Scan for the cell matching the given text and deliver its (X, Y) coordinate at center. 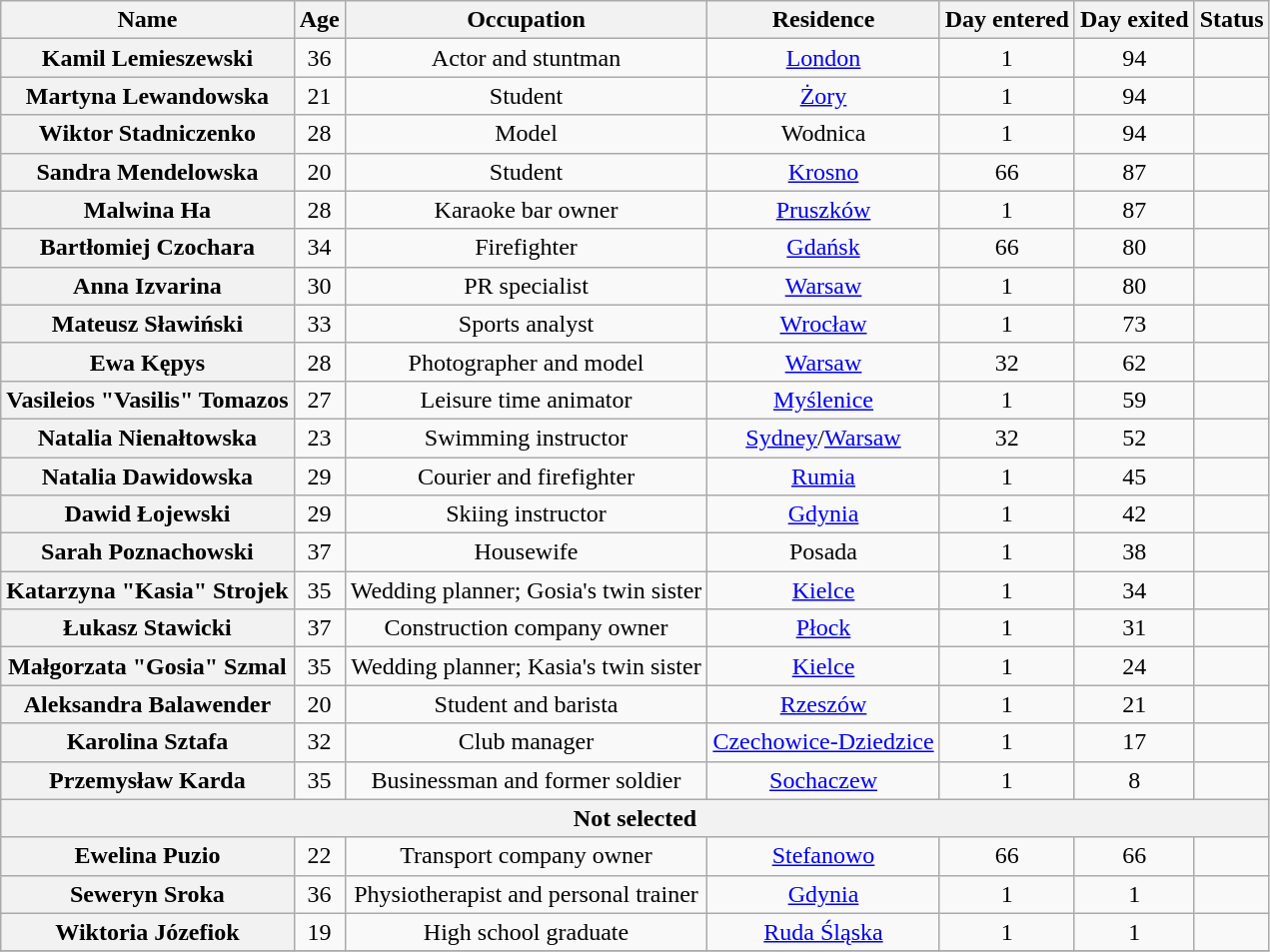
Sports analyst (526, 324)
Businessman and former soldier (526, 780)
Transport company owner (526, 856)
Myślenice (823, 400)
Stefanowo (823, 856)
Age (320, 20)
Day entered (1007, 20)
Residence (823, 20)
Sochaczew (823, 780)
Occupation (526, 20)
Anna Izvarina (148, 286)
Aleksandra Balawender (148, 704)
Wedding planner; Gosia's twin sister (526, 590)
Status (1231, 20)
Wiktor Stadniczenko (148, 134)
Courier and firefighter (526, 476)
Kamil Lemieszewski (148, 58)
30 (320, 286)
Dawid Łojewski (148, 514)
33 (320, 324)
19 (320, 932)
Katarzyna "Kasia" Strojek (148, 590)
31 (1134, 628)
Not selected (635, 818)
Housewife (526, 552)
Przemysław Karda (148, 780)
52 (1134, 438)
High school graduate (526, 932)
Firefighter (526, 248)
Malwina Ha (148, 210)
Wiktoria Józefiok (148, 932)
73 (1134, 324)
Ewa Kępys (148, 362)
Karolina Sztafa (148, 742)
23 (320, 438)
Czechowice-Dziedzice (823, 742)
Rzeszów (823, 704)
Sydney/Warsaw (823, 438)
Model (526, 134)
Martyna Lewandowska (148, 96)
PR specialist (526, 286)
Rumia (823, 476)
Club manager (526, 742)
Pruszków (823, 210)
Vasileios "Vasilis" Tomazos (148, 400)
Krosno (823, 172)
Płock (823, 628)
Karaoke bar owner (526, 210)
59 (1134, 400)
Swimming instructor (526, 438)
24 (1134, 666)
Leisure time animator (526, 400)
27 (320, 400)
Małgorzata "Gosia" Szmal (148, 666)
Sandra Mendelowska (148, 172)
Wodnica (823, 134)
Seweryn Sroka (148, 894)
Construction company owner (526, 628)
Wedding planner; Kasia's twin sister (526, 666)
22 (320, 856)
Actor and stuntman (526, 58)
62 (1134, 362)
Posada (823, 552)
Łukasz Stawicki (148, 628)
Bartłomiej Czochara (148, 248)
Ruda Śląska (823, 932)
Day exited (1134, 20)
Sarah Poznachowski (148, 552)
Mateusz Sławiński (148, 324)
8 (1134, 780)
Student and barista (526, 704)
Physiotherapist and personal trainer (526, 894)
17 (1134, 742)
Natalia Nienałtowska (148, 438)
Photographer and model (526, 362)
Wrocław (823, 324)
Gdańsk (823, 248)
42 (1134, 514)
Name (148, 20)
Ewelina Puzio (148, 856)
Skiing instructor (526, 514)
38 (1134, 552)
Żory (823, 96)
45 (1134, 476)
Natalia Dawidowska (148, 476)
London (823, 58)
